For the text-containing cell, return its midpoint in (X, Y) coordinate format. 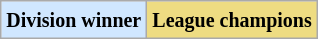
Division winner (74, 20)
League champions (232, 20)
